Return the (X, Y) coordinate for the center point of the cell that contains the specified text.  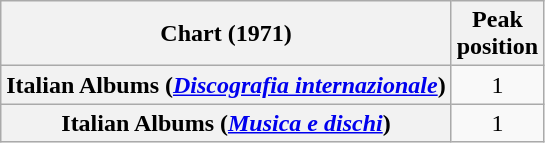
Peakposition (497, 34)
Chart (1971) (226, 34)
Italian Albums (Discografia internazionale) (226, 85)
Italian Albums (Musica e dischi) (226, 123)
